Return the [X, Y] coordinate for the center point of the cell that contains the specified text.  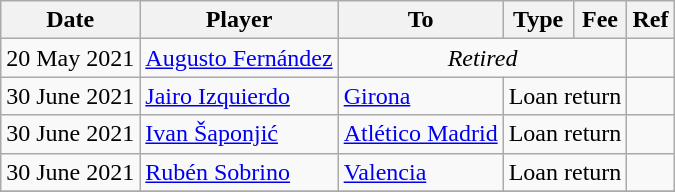
20 May 2021 [70, 58]
Jairo Izquierdo [239, 96]
Girona [420, 96]
Ref [650, 20]
Fee [600, 20]
Valencia [420, 172]
Augusto Fernández [239, 58]
Date [70, 20]
Rubén Sobrino [239, 172]
Type [538, 20]
Ivan Šaponjić [239, 134]
Player [239, 20]
To [420, 20]
Retired [482, 58]
Atlético Madrid [420, 134]
